Output the [x, y] coordinate of the center of the cell containing the given text.  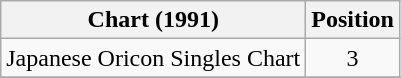
3 [353, 58]
Position [353, 20]
Japanese Oricon Singles Chart [154, 58]
Chart (1991) [154, 20]
